Search for the cell housing the specified text and yield its [x, y] center coordinate. 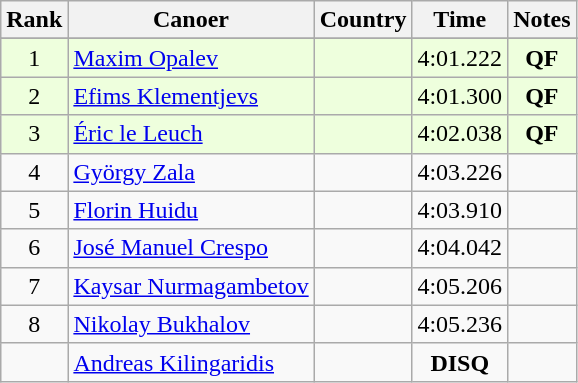
4:03.226 [460, 172]
Time [460, 20]
4:05.236 [460, 324]
José Manuel Crespo [191, 248]
Éric le Leuch [191, 134]
Andreas Kilingaridis [191, 362]
3 [34, 134]
Maxim Opalev [191, 58]
Florin Huidu [191, 210]
Notes [542, 20]
1 [34, 58]
4:01.300 [460, 96]
2 [34, 96]
DISQ [460, 362]
6 [34, 248]
7 [34, 286]
4:05.206 [460, 286]
Canoer [191, 20]
5 [34, 210]
Rank [34, 20]
4:03.910 [460, 210]
4:01.222 [460, 58]
4:04.042 [460, 248]
György Zala [191, 172]
Nikolay Bukhalov [191, 324]
Efims Klementjevs [191, 96]
4:02.038 [460, 134]
8 [34, 324]
4 [34, 172]
Kaysar Nurmagambetov [191, 286]
Country [363, 20]
